Locate the cell with the specified text and output its [x, y] center coordinate. 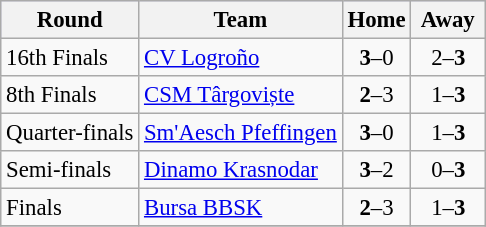
3–2 [376, 170]
Sm'Aesch Pfeffingen [240, 133]
16th Finals [70, 58]
Bursa BBSK [240, 208]
CSM Târgoviște [240, 95]
Team [240, 20]
Quarter-finals [70, 133]
Semi-finals [70, 170]
Dinamo Krasnodar [240, 170]
8th Finals [70, 95]
Away [448, 20]
Home [376, 20]
Finals [70, 208]
CV Logroño [240, 58]
Round [70, 20]
0–3 [448, 170]
